Scan for the cell matching the given text and deliver its [x, y] coordinate at center. 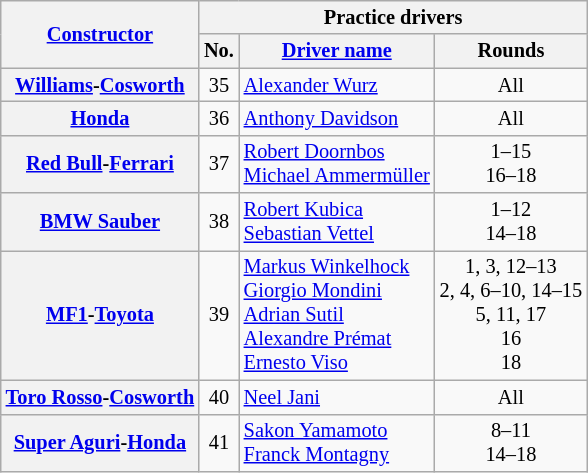
8–1114–18 [511, 443]
Driver name [337, 51]
Toro Rosso-Cosworth [100, 397]
Robert Kubica Sebastian Vettel [337, 222]
1–1516–18 [511, 164]
36 [219, 118]
Honda [100, 118]
No. [219, 51]
39 [219, 315]
38 [219, 222]
Neel Jani [337, 397]
Super Aguri-Honda [100, 443]
40 [219, 397]
Markus Winkelhock Giorgio Mondini Adrian Sutil Alexandre Prémat Ernesto Viso [337, 315]
1–1214–18 [511, 222]
Anthony Davidson [337, 118]
35 [219, 85]
Sakon Yamamoto Franck Montagny [337, 443]
37 [219, 164]
41 [219, 443]
1, 3, 12–132, 4, 6–10, 14–155, 11, 171618 [511, 315]
Red Bull-Ferrari [100, 164]
Robert Doornbos Michael Ammermüller [337, 164]
Constructor [100, 34]
Williams-Cosworth [100, 85]
MF1-Toyota [100, 315]
BMW Sauber [100, 222]
Rounds [511, 51]
Practice drivers [393, 17]
Alexander Wurz [337, 85]
